Capture the cell that displays the provided text and extract its (X, Y) central coordinate. 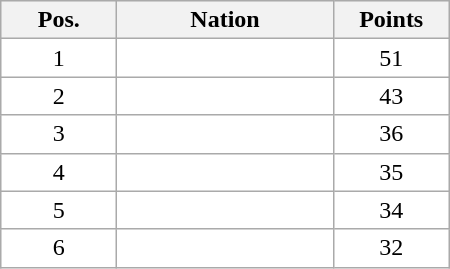
Nation (225, 20)
2 (59, 96)
35 (391, 172)
1 (59, 58)
51 (391, 58)
Pos. (59, 20)
Points (391, 20)
5 (59, 210)
3 (59, 134)
43 (391, 96)
6 (59, 248)
36 (391, 134)
34 (391, 210)
4 (59, 172)
32 (391, 248)
